Search for the cell housing the specified text and yield its [X, Y] center coordinate. 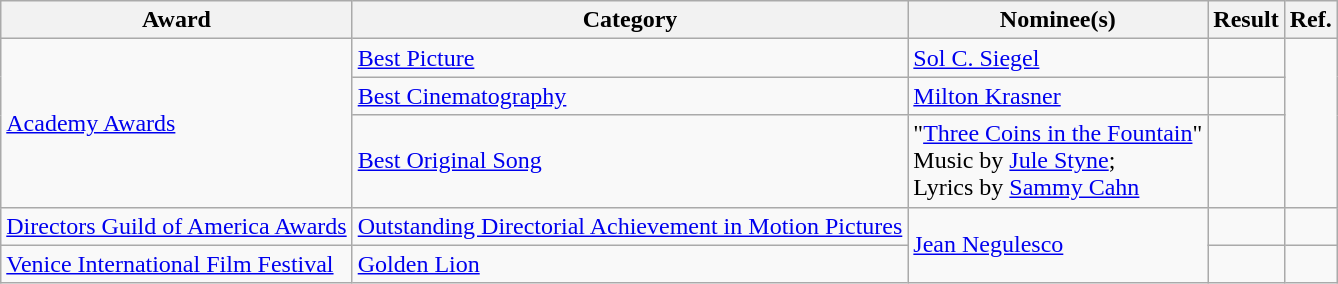
Jean Negulesco [1058, 245]
Nominee(s) [1058, 20]
Best Picture [630, 58]
Result [1246, 20]
Best Original Song [630, 161]
Venice International Film Festival [176, 264]
Outstanding Directorial Achievement in Motion Pictures [630, 226]
Golden Lion [630, 264]
Directors Guild of America Awards [176, 226]
Best Cinematography [630, 96]
Academy Awards [176, 123]
Milton Krasner [1058, 96]
Category [630, 20]
Award [176, 20]
Sol C. Siegel [1058, 58]
Ref. [1310, 20]
"Three Coins in the Fountain" Music by Jule Styne; Lyrics by Sammy Cahn [1058, 161]
